Identify which cell holds the provided text, then report its (x, y) central coordinate. 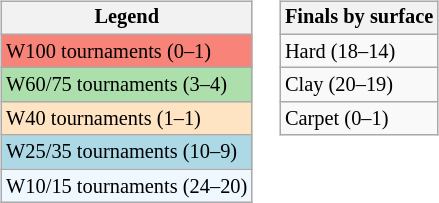
W10/15 tournaments (24–20) (126, 186)
Finals by surface (359, 18)
Carpet (0–1) (359, 119)
W25/35 tournaments (10–9) (126, 152)
W100 tournaments (0–1) (126, 51)
Hard (18–14) (359, 51)
W60/75 tournaments (3–4) (126, 85)
Clay (20–19) (359, 85)
Legend (126, 18)
W40 tournaments (1–1) (126, 119)
